Search for the cell housing the specified text and yield its [X, Y] center coordinate. 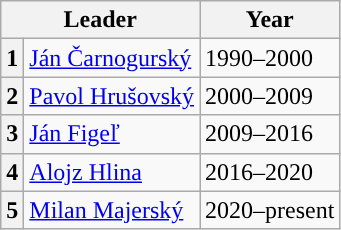
Leader [100, 20]
1990–2000 [270, 58]
2000–2009 [270, 96]
Year [270, 20]
Milan Majerský [112, 210]
4 [12, 172]
Ján Figeľ [112, 134]
1 [12, 58]
Pavol Hrušovský [112, 96]
2020–present [270, 210]
3 [12, 134]
5 [12, 210]
Alojz Hlina [112, 172]
2016–2020 [270, 172]
2009–2016 [270, 134]
2 [12, 96]
Ján Čarnogurský [112, 58]
